Detect which cell encompasses the target text, then output its [X, Y] center coordinate. 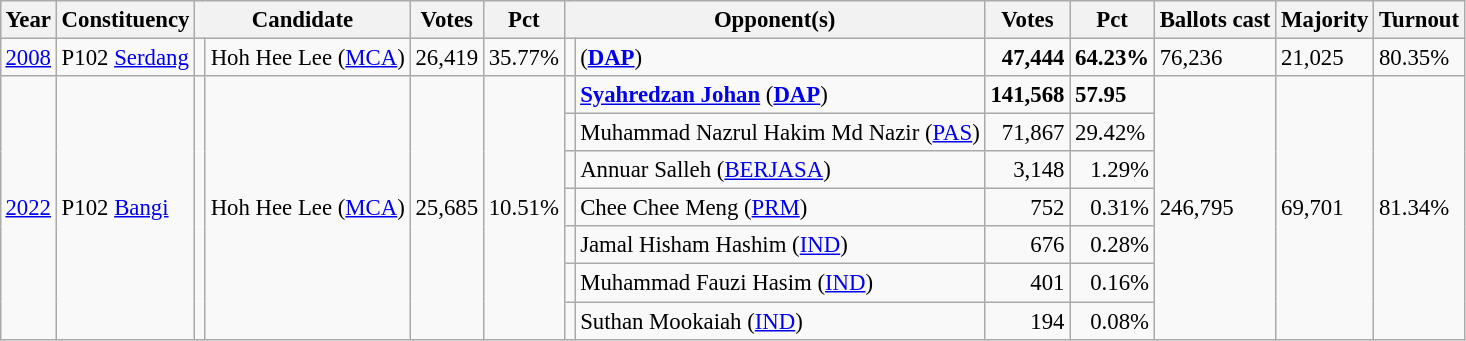
47,444 [1028, 57]
401 [1028, 283]
P102 Bangi [125, 208]
80.35% [1420, 57]
194 [1028, 321]
0.31% [1112, 208]
P102 Serdang [125, 57]
76,236 [1214, 57]
Year [28, 20]
35.77% [524, 57]
Suthan Mookaiah (IND) [780, 321]
64.23% [1112, 57]
25,685 [446, 208]
0.08% [1112, 321]
Jamal Hisham Hashim (IND) [780, 245]
2008 [28, 57]
1.29% [1112, 170]
Majority [1325, 20]
0.28% [1112, 245]
57.95 [1112, 95]
Chee Chee Meng (PRM) [780, 208]
Candidate [302, 20]
Turnout [1420, 20]
0.16% [1112, 283]
Muhammad Nazrul Hakim Md Nazir (PAS) [780, 133]
71,867 [1028, 133]
246,795 [1214, 208]
Opponent(s) [774, 20]
2022 [28, 208]
10.51% [524, 208]
29.42% [1112, 133]
Syahredzan Johan (DAP) [780, 95]
Muhammad Fauzi Hasim (IND) [780, 283]
21,025 [1325, 57]
Annuar Salleh (BERJASA) [780, 170]
752 [1028, 208]
69,701 [1325, 208]
Ballots cast [1214, 20]
26,419 [446, 57]
141,568 [1028, 95]
(DAP) [780, 57]
Constituency [125, 20]
81.34% [1420, 208]
3,148 [1028, 170]
676 [1028, 245]
